Locate the cell with the specified text and output its [X, Y] center coordinate. 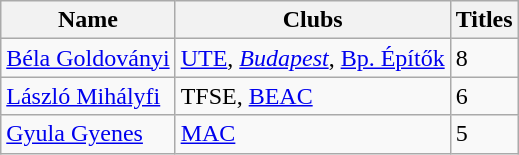
MAC [312, 134]
5 [484, 134]
Gyula Gyenes [88, 134]
6 [484, 96]
8 [484, 58]
Titles [484, 20]
Name [88, 20]
UTE, Budapest, Bp. Építők [312, 58]
Béla Goldoványi [88, 58]
TFSE, BEAC [312, 96]
Clubs [312, 20]
László Mihályfi [88, 96]
